Find where the given text appears and provide that cell's center as (x, y) coordinate. 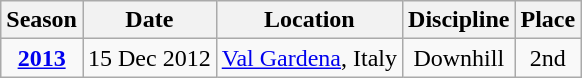
15 Dec 2012 (149, 58)
Discipline (459, 20)
Season (42, 20)
Date (149, 20)
2nd (548, 58)
Place (548, 20)
Location (309, 20)
Val Gardena, Italy (309, 58)
Downhill (459, 58)
2013 (42, 58)
